From the cell containing the given text, extract its center point as (x, y) coordinate. 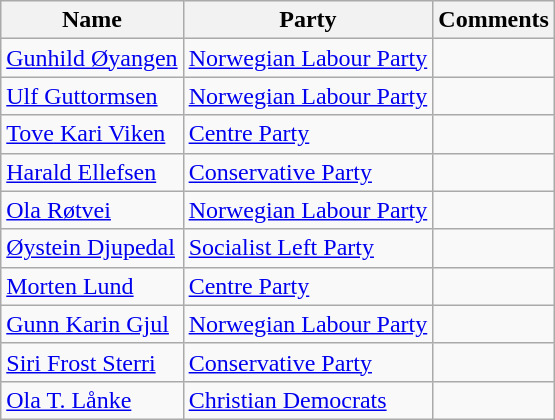
Morten Lund (92, 286)
Ola T. Lånke (92, 400)
Comments (494, 20)
Party (308, 20)
Øystein Djupedal (92, 248)
Christian Democrats (308, 400)
Tove Kari Viken (92, 134)
Name (92, 20)
Ulf Guttormsen (92, 96)
Gunn Karin Gjul (92, 324)
Ola Røtvei (92, 210)
Siri Frost Sterri (92, 362)
Harald Ellefsen (92, 172)
Gunhild Øyangen (92, 58)
Socialist Left Party (308, 248)
